Locate the cell with the specified text and output its [X, Y] center coordinate. 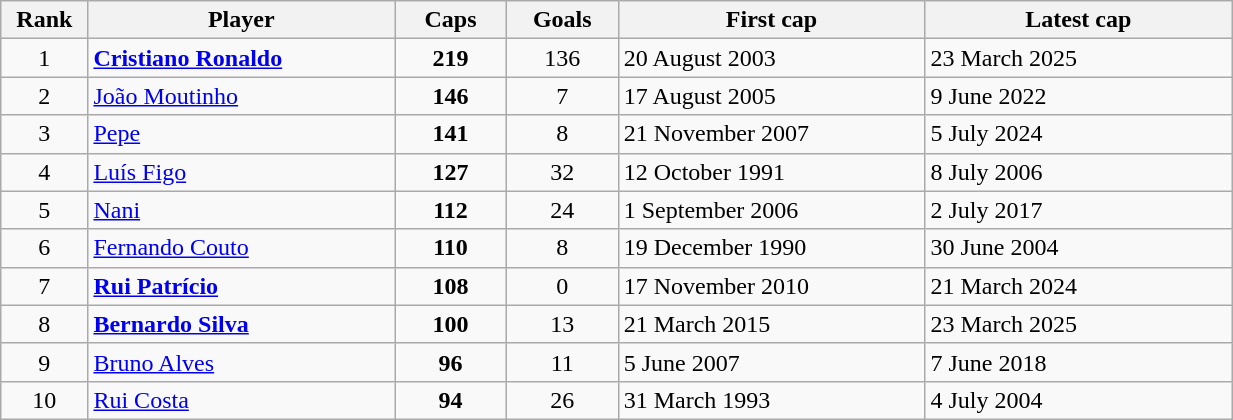
Bernardo Silva [242, 324]
Luís Figo [242, 172]
96 [451, 362]
141 [451, 134]
5 June 2007 [772, 362]
Caps [451, 20]
136 [562, 58]
Nani [242, 210]
21 March 2015 [772, 324]
146 [451, 96]
11 [562, 362]
Player [242, 20]
5 July 2024 [1078, 134]
100 [451, 324]
4 [44, 172]
4 July 2004 [1078, 400]
110 [451, 248]
2 July 2017 [1078, 210]
24 [562, 210]
0 [562, 286]
20 August 2003 [772, 58]
13 [562, 324]
6 [44, 248]
7 June 2018 [1078, 362]
Rank [44, 20]
31 March 1993 [772, 400]
Pepe [242, 134]
94 [451, 400]
João Moutinho [242, 96]
Rui Patrício [242, 286]
112 [451, 210]
10 [44, 400]
17 August 2005 [772, 96]
Goals [562, 20]
108 [451, 286]
12 October 1991 [772, 172]
8 July 2006 [1078, 172]
1 September 2006 [772, 210]
Cristiano Ronaldo [242, 58]
9 June 2022 [1078, 96]
219 [451, 58]
Latest cap [1078, 20]
1 [44, 58]
30 June 2004 [1078, 248]
5 [44, 210]
Bruno Alves [242, 362]
26 [562, 400]
32 [562, 172]
21 March 2024 [1078, 286]
3 [44, 134]
Rui Costa [242, 400]
17 November 2010 [772, 286]
First cap [772, 20]
Fernando Couto [242, 248]
2 [44, 96]
127 [451, 172]
9 [44, 362]
21 November 2007 [772, 134]
19 December 1990 [772, 248]
